For the text-containing cell, return its midpoint in (X, Y) coordinate format. 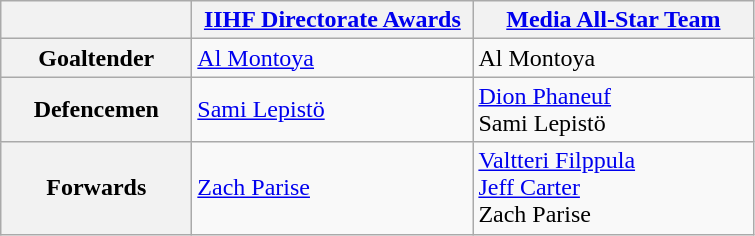
Forwards (96, 188)
Dion Phaneuf Sami Lepistö (614, 110)
Zach Parise (332, 188)
Sami Lepistö (332, 110)
Media All-Star Team (614, 20)
Goaltender (96, 58)
Defencemen (96, 110)
Valtteri Filppula Jeff Carter Zach Parise (614, 188)
IIHF Directorate Awards (332, 20)
